For the text-containing cell, return its midpoint in (X, Y) coordinate format. 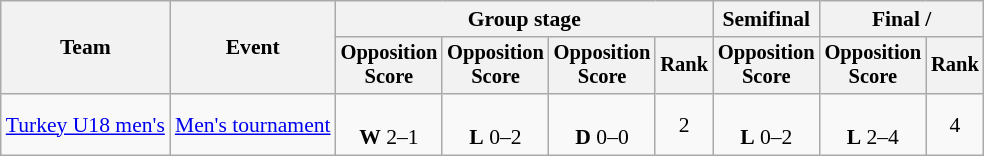
Event (253, 48)
Semifinal (766, 19)
W 2–1 (390, 124)
Group stage (524, 19)
4 (955, 124)
D 0–0 (602, 124)
Final / (902, 19)
L 2–4 (874, 124)
2 (684, 124)
Men's tournament (253, 124)
Turkey U18 men's (86, 124)
Team (86, 48)
